Locate the cell with the specified text and output its [x, y] center coordinate. 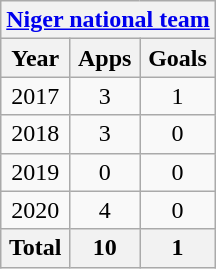
Niger national team [108, 20]
Apps [105, 58]
Goals [178, 58]
2017 [36, 96]
2018 [36, 134]
2019 [36, 172]
Year [36, 58]
4 [105, 210]
Total [36, 248]
10 [105, 248]
2020 [36, 210]
